Provide the [x, y] coordinate of the cell's center where the given text is located.  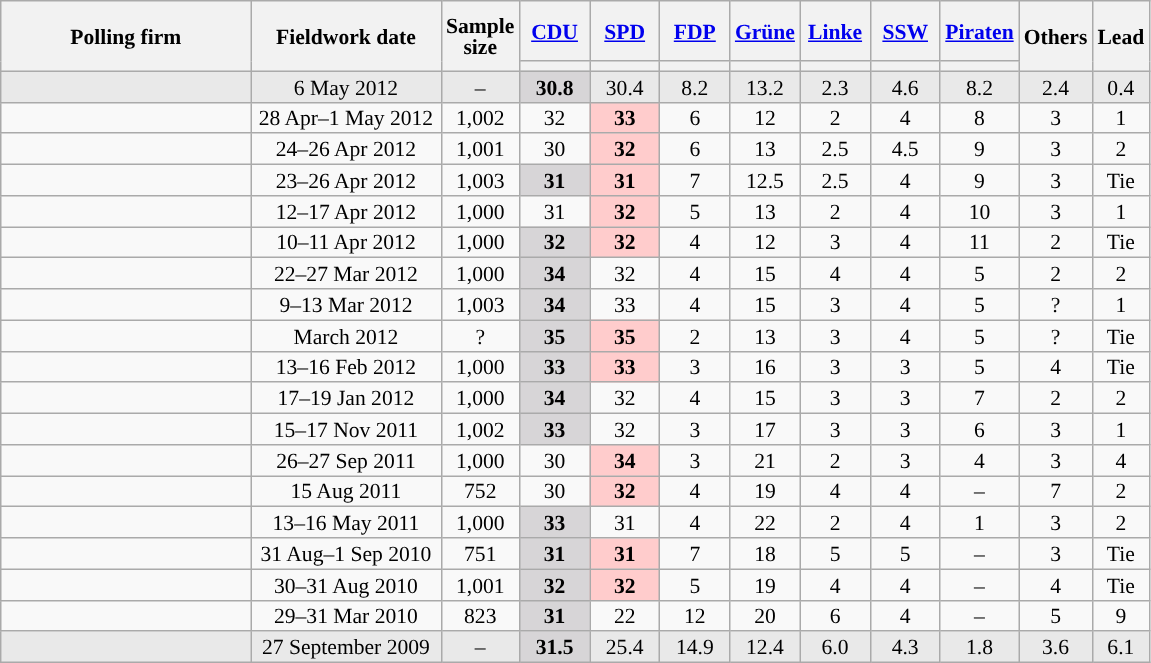
Linke [835, 31]
Others [1056, 36]
30.4 [625, 86]
CDU [554, 31]
25.4 [625, 648]
4.3 [905, 648]
6.1 [1120, 648]
20 [765, 616]
Piraten [979, 31]
23–26 Apr 2012 [346, 180]
10–11 Apr 2012 [346, 242]
Grüne [765, 31]
8 [979, 118]
30.8 [554, 86]
Samplesize [480, 36]
823 [480, 616]
6.0 [835, 648]
6 May 2012 [346, 86]
12.4 [765, 648]
2.3 [835, 86]
31 Aug–1 Sep 2010 [346, 554]
Lead [1120, 36]
10 [979, 212]
4.5 [905, 150]
1.8 [979, 648]
FDP [695, 31]
29–31 Mar 2010 [346, 616]
0.4 [1120, 86]
11 [979, 242]
Fieldwork date [346, 36]
4.6 [905, 86]
12.5 [765, 180]
17–19 Jan 2012 [346, 398]
13–16 Feb 2012 [346, 366]
13.2 [765, 86]
752 [480, 492]
15 Aug 2011 [346, 492]
SPD [625, 31]
3.6 [1056, 648]
18 [765, 554]
9–13 Mar 2012 [346, 304]
12–17 Apr 2012 [346, 212]
24–26 Apr 2012 [346, 150]
17 [765, 430]
Polling firm [126, 36]
2.4 [1056, 86]
27 September 2009 [346, 648]
SSW [905, 31]
March 2012 [346, 336]
13–16 May 2011 [346, 522]
21 [765, 460]
31.5 [554, 648]
26–27 Sep 2011 [346, 460]
14.9 [695, 648]
15–17 Nov 2011 [346, 430]
28 Apr–1 May 2012 [346, 118]
30–31 Aug 2010 [346, 584]
751 [480, 554]
22–27 Mar 2012 [346, 274]
16 [765, 366]
